Extract the [x, y] coordinate from the center of the cell holding the provided text.  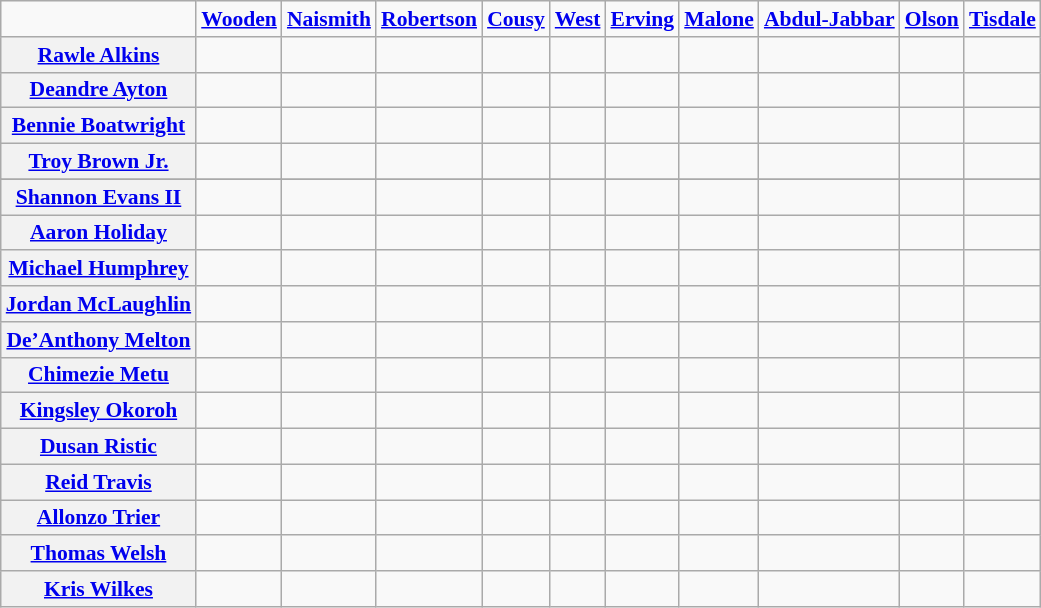
Dusan Ristic [98, 447]
Aaron Holiday [98, 233]
Bennie Boatwright [98, 126]
Cousy [516, 19]
Shannon Evans II [98, 197]
Olson [932, 19]
Michael Humphrey [98, 269]
Rawle Alkins [98, 55]
Abdul-Jabbar [830, 19]
Naismith [329, 19]
Kris Wilkes [98, 589]
Chimezie Metu [98, 375]
Kingsley Okoroh [98, 411]
Deandre Ayton [98, 90]
Thomas Welsh [98, 554]
Robertson [429, 19]
Tisdale [1002, 19]
De’Anthony Melton [98, 340]
West [578, 19]
Troy Brown Jr. [98, 162]
Allonzo Trier [98, 518]
Reid Travis [98, 482]
Erving [642, 19]
Malone [719, 19]
Wooden [239, 19]
Jordan McLaughlin [98, 304]
